Locate the cell with the specified text and output its (x, y) center coordinate. 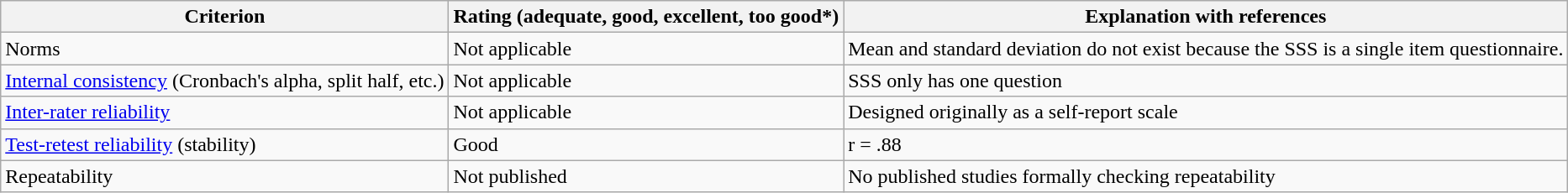
Rating (adequate, good, excellent, too good*) (646, 17)
Criterion (225, 17)
Explanation with references (1206, 17)
Not published (646, 176)
Good (646, 144)
Test-retest reliability (stability) (225, 144)
No published studies formally checking repeatability (1206, 176)
Inter-rater reliability (225, 112)
SSS only has one question (1206, 81)
Norms (225, 49)
Mean and standard deviation do not exist because the SSS is a single item questionnaire. (1206, 49)
r = .88 (1206, 144)
Designed originally as a self-report scale (1206, 112)
Internal consistency (Cronbach's alpha, split half, etc.) (225, 81)
Repeatability (225, 176)
